Identify which cell holds the provided text, then report its [X, Y] central coordinate. 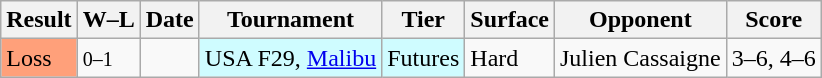
3–6, 4–6 [774, 58]
Hard [510, 58]
Date [170, 20]
Futures [424, 58]
Loss [39, 58]
Tier [424, 20]
W–L [108, 20]
Tournament [290, 20]
Surface [510, 20]
Score [774, 20]
Result [39, 20]
0–1 [108, 58]
USA F29, Malibu [290, 58]
Opponent [640, 20]
Julien Cassaigne [640, 58]
